Locate the cell with the specified text and output its [x, y] center coordinate. 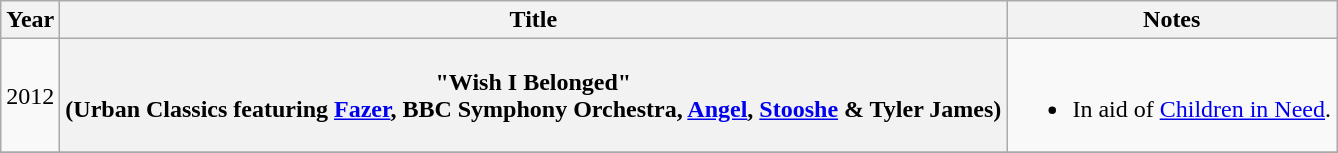
2012 [30, 96]
Year [30, 20]
Title [534, 20]
"Wish I Belonged"(Urban Classics featuring Fazer, BBC Symphony Orchestra, Angel, Stooshe & Tyler James) [534, 96]
In aid of Children in Need. [1172, 96]
Notes [1172, 20]
